Scan for the cell matching the given text and deliver its (X, Y) coordinate at center. 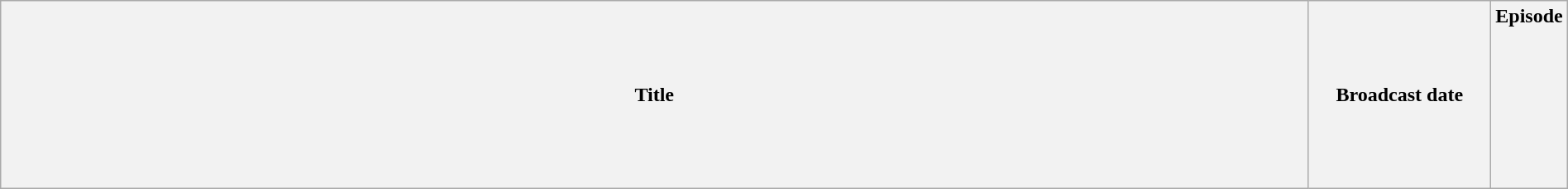
Title (655, 94)
Episode (1529, 94)
Broadcast date (1399, 94)
